Scan for the cell matching the given text and deliver its [X, Y] coordinate at center. 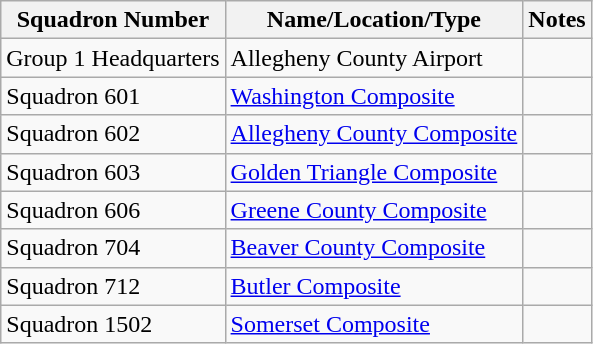
Squadron 606 [113, 210]
Squadron 602 [113, 134]
Squadron 712 [113, 286]
Beaver County Composite [374, 248]
Washington Composite [374, 96]
Notes [557, 20]
Allegheny County Composite [374, 134]
Squadron 1502 [113, 324]
Golden Triangle Composite [374, 172]
Greene County Composite [374, 210]
Squadron 603 [113, 172]
Somerset Composite [374, 324]
Name/Location/Type [374, 20]
Squadron 601 [113, 96]
Allegheny County Airport [374, 58]
Squadron Number [113, 20]
Group 1 Headquarters [113, 58]
Squadron 704 [113, 248]
Butler Composite [374, 286]
